Search for the cell housing the specified text and yield its [X, Y] center coordinate. 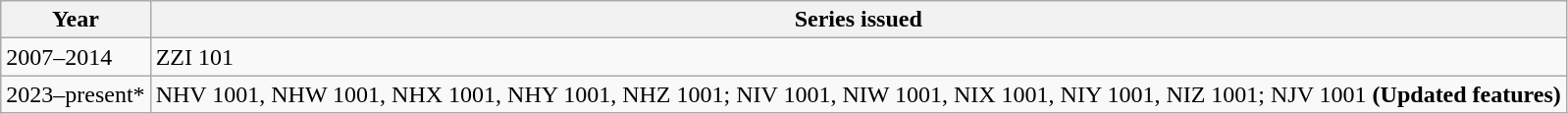
2023–present* [76, 94]
ZZI 101 [858, 57]
Series issued [858, 20]
NHV 1001, NHW 1001, NHX 1001, NHY 1001, NHZ 1001; NIV 1001, NIW 1001, NIX 1001, NIY 1001, NIZ 1001; NJV 1001 (Updated features) [858, 94]
2007–2014 [76, 57]
Year [76, 20]
